Capture the cell that displays the provided text and extract its [X, Y] central coordinate. 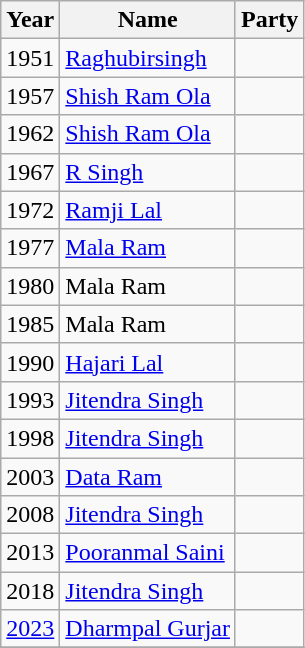
1977 [30, 248]
Party [269, 20]
2008 [30, 515]
R Singh [148, 172]
Raghubirsingh [148, 58]
Pooranmal Saini [148, 553]
Hajari Lal [148, 362]
2018 [30, 591]
1980 [30, 286]
Year [30, 20]
1951 [30, 58]
Name [148, 20]
Ramji Lal [148, 210]
1972 [30, 210]
1998 [30, 438]
2003 [30, 477]
Data Ram [148, 477]
1967 [30, 172]
1990 [30, 362]
1957 [30, 96]
1962 [30, 134]
1985 [30, 324]
Dharmpal Gurjar [148, 629]
1993 [30, 400]
2023 [30, 629]
2013 [30, 553]
